Locate the cell with the specified text and output its [X, Y] center coordinate. 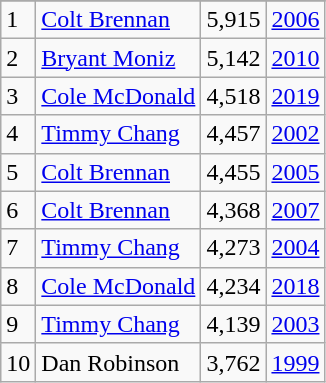
8 [18, 286]
1 [18, 20]
2006 [296, 20]
2019 [296, 96]
6 [18, 210]
2002 [296, 134]
1999 [296, 362]
4,368 [234, 210]
4,457 [234, 134]
4 [18, 134]
5 [18, 172]
3,762 [234, 362]
2 [18, 58]
4,139 [234, 324]
5,142 [234, 58]
4,234 [234, 286]
2007 [296, 210]
2003 [296, 324]
4,455 [234, 172]
Bryant Moniz [118, 58]
5,915 [234, 20]
Dan Robinson [118, 362]
2004 [296, 248]
10 [18, 362]
2005 [296, 172]
4,273 [234, 248]
4,518 [234, 96]
3 [18, 96]
2018 [296, 286]
2010 [296, 58]
9 [18, 324]
7 [18, 248]
